Pinpoint the cell where the given text exists, returning its [X, Y] midpoint coordinate. 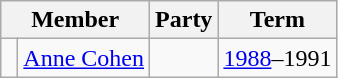
Party [184, 20]
Anne Cohen [84, 58]
1988–1991 [278, 58]
Member [76, 20]
Term [278, 20]
